For the text-containing cell, return its midpoint in [X, Y] coordinate format. 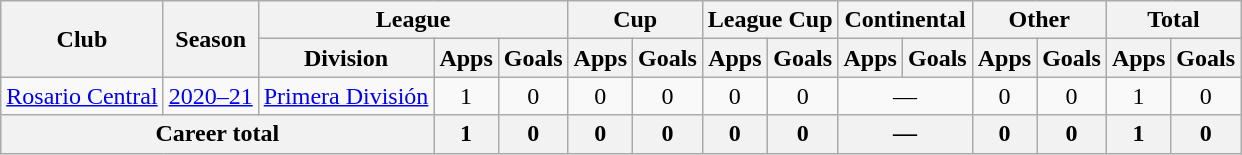
Primera División [346, 96]
Other [1039, 20]
Career total [218, 134]
Continental [905, 20]
2020–21 [210, 96]
Division [346, 58]
League [413, 20]
League Cup [770, 20]
Club [82, 39]
Season [210, 39]
Cup [635, 20]
Rosario Central [82, 96]
Total [1173, 20]
